Find where the given text appears and provide that cell's center as [X, Y] coordinate. 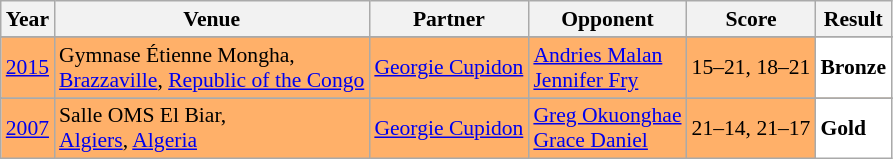
Salle OMS El Biar,Algiers, Algeria [212, 128]
Venue [212, 19]
2015 [28, 68]
Year [28, 19]
Gymnase Étienne Mongha,Brazzaville, Republic of the Congo [212, 68]
Gold [853, 128]
Bronze [853, 68]
21–14, 21–17 [752, 128]
Andries Malan Jennifer Fry [607, 68]
Score [752, 19]
Opponent [607, 19]
Partner [448, 19]
Greg Okuonghae Grace Daniel [607, 128]
15–21, 18–21 [752, 68]
Result [853, 19]
2007 [28, 128]
